Output the [x, y] coordinate of the center of the cell containing the given text.  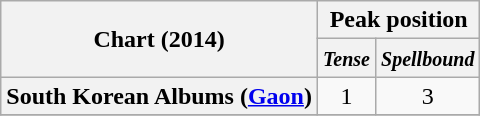
Chart (2014) [160, 39]
South Korean Albums (Gaon) [160, 96]
Peak position [398, 20]
Spellbound [428, 58]
3 [428, 96]
Tense [346, 58]
1 [346, 96]
